Pinpoint the cell where the given text exists, returning its [X, Y] midpoint coordinate. 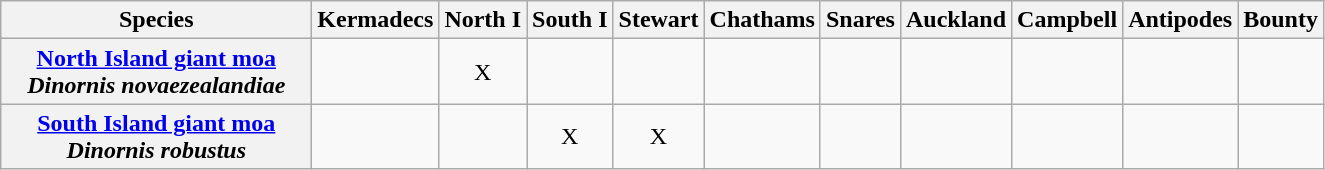
Auckland [956, 20]
North I [483, 20]
Bounty [1281, 20]
Species [156, 20]
Antipodes [1180, 20]
Chathams [762, 20]
South Island giant moaDinornis robustus [156, 136]
Snares [860, 20]
South I [570, 20]
Stewart [658, 20]
Campbell [1068, 20]
North Island giant moaDinornis novaezealandiae [156, 72]
Kermadecs [376, 20]
